Identify which cell holds the provided text, then report its [x, y] central coordinate. 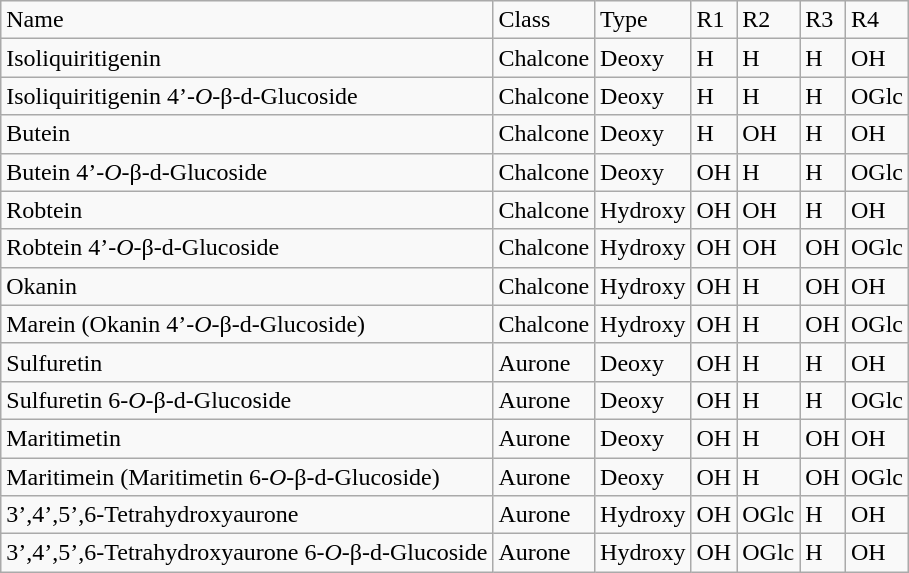
Isoliquiritigenin [247, 58]
Type [643, 20]
Maritimein (Maritimetin 6-O-β-d-Glucoside) [247, 477]
Butein 4’-O-β-d-Glucoside [247, 172]
Sulfuretin 6-O-β-d-Glucoside [247, 400]
R2 [768, 20]
Robtein 4’-O-β-d-Glucoside [247, 248]
3’,4’,5’,6-Tetrahydroxyaurone 6-O-β-d-Glucoside [247, 553]
Sulfuretin [247, 362]
Name [247, 20]
Okanin [247, 286]
Robtein [247, 210]
R1 [714, 20]
3’,4’,5’,6-Tetrahydroxyaurone [247, 515]
Class [544, 20]
R4 [876, 20]
Marein (Okanin 4’-O-β-d-Glucoside) [247, 324]
Isoliquiritigenin 4’-O-β-d-Glucoside [247, 96]
Maritimetin [247, 438]
Butein [247, 134]
R3 [823, 20]
